Find where the given text appears and provide that cell's center as [x, y] coordinate. 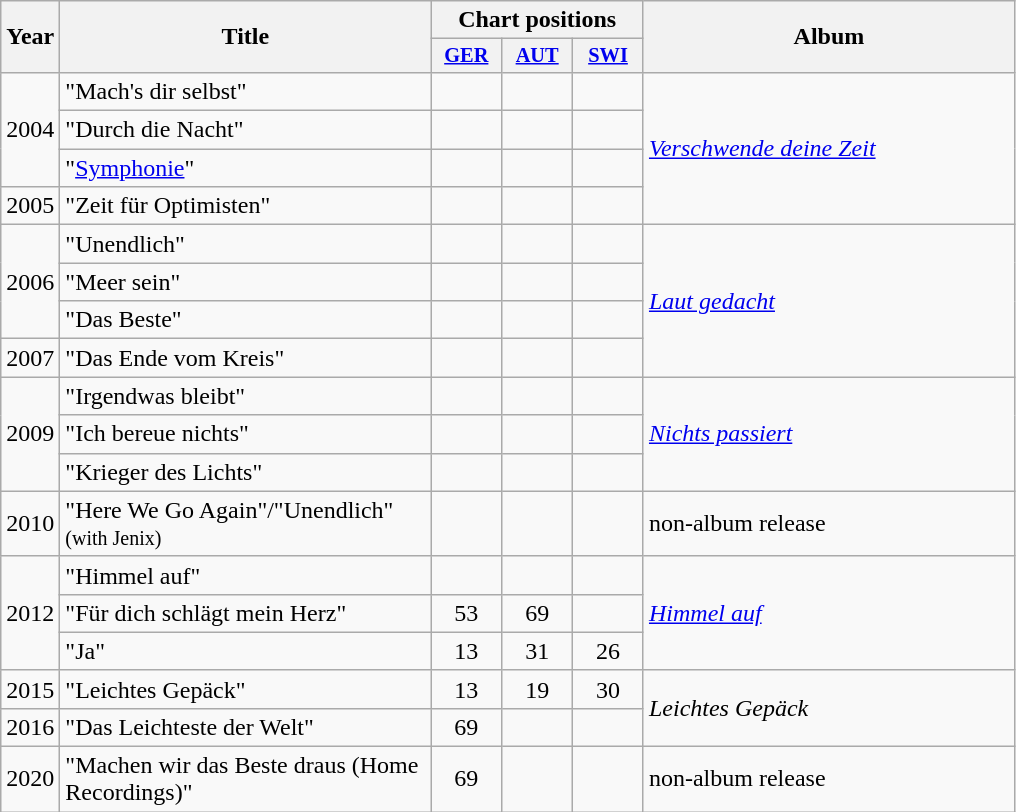
"Zeit für Optimisten" [246, 206]
GER [466, 56]
"Unendlich" [246, 244]
SWI [608, 56]
"Mach's dir selbst" [246, 91]
"Das Beste" [246, 320]
Nichts passiert [828, 434]
31 [538, 651]
"Krieger des Lichts" [246, 472]
Title [246, 37]
2007 [30, 358]
2010 [30, 524]
AUT [538, 56]
Laut gedacht [828, 301]
"Here We Go Again"/"Unendlich" (with Jenix) [246, 524]
"Irgendwas bleibt" [246, 396]
"Symphonie" [246, 168]
"Himmel auf" [246, 575]
2005 [30, 206]
Chart positions [538, 20]
2009 [30, 434]
Year [30, 37]
Verschwende deine Zeit [828, 148]
Leichtes Gepäck [828, 708]
30 [608, 689]
2012 [30, 613]
"Das Leichteste der Welt" [246, 727]
19 [538, 689]
Album [828, 37]
2020 [30, 780]
Himmel auf [828, 613]
"Leichtes Gepäck" [246, 689]
"Durch die Nacht" [246, 130]
26 [608, 651]
"Ja" [246, 651]
"Das Ende vom Kreis" [246, 358]
2016 [30, 727]
2004 [30, 129]
53 [466, 613]
2015 [30, 689]
"Ich bereue nichts" [246, 434]
"Meer sein" [246, 282]
"Für dich schlägt mein Herz" [246, 613]
2006 [30, 282]
"Machen wir das Beste draus (Home Recordings)" [246, 780]
